Provide the [X, Y] coordinate of the cell's center where the given text is located.  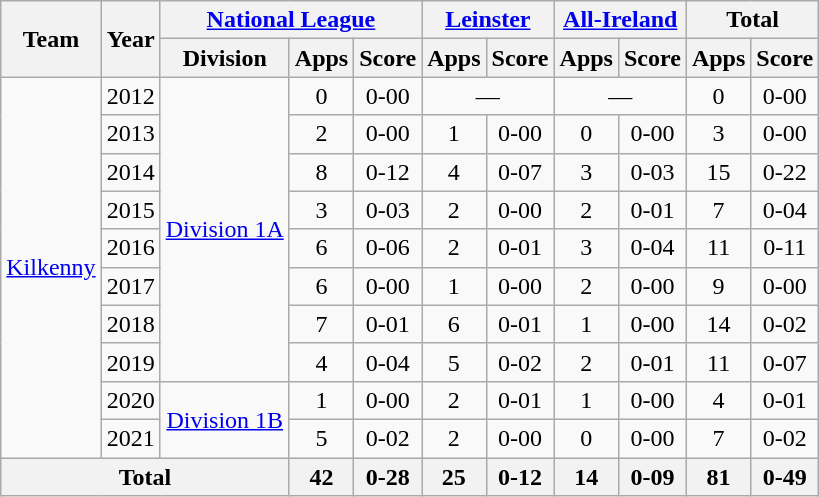
0-49 [785, 477]
42 [321, 477]
2018 [130, 324]
25 [454, 477]
Year [130, 39]
2020 [130, 400]
Division [224, 58]
Leinster [488, 20]
Team [51, 39]
All-Ireland [620, 20]
8 [321, 172]
0-11 [785, 248]
2014 [130, 172]
2017 [130, 286]
Division 1A [224, 229]
Division 1B [224, 419]
2013 [130, 134]
0-09 [652, 477]
2019 [130, 362]
0-28 [388, 477]
9 [718, 286]
81 [718, 477]
0-22 [785, 172]
2015 [130, 210]
0-06 [388, 248]
Kilkenny [51, 268]
2012 [130, 96]
2021 [130, 438]
National League [290, 20]
2016 [130, 248]
15 [718, 172]
